From the cell containing the given text, extract its center point as (x, y) coordinate. 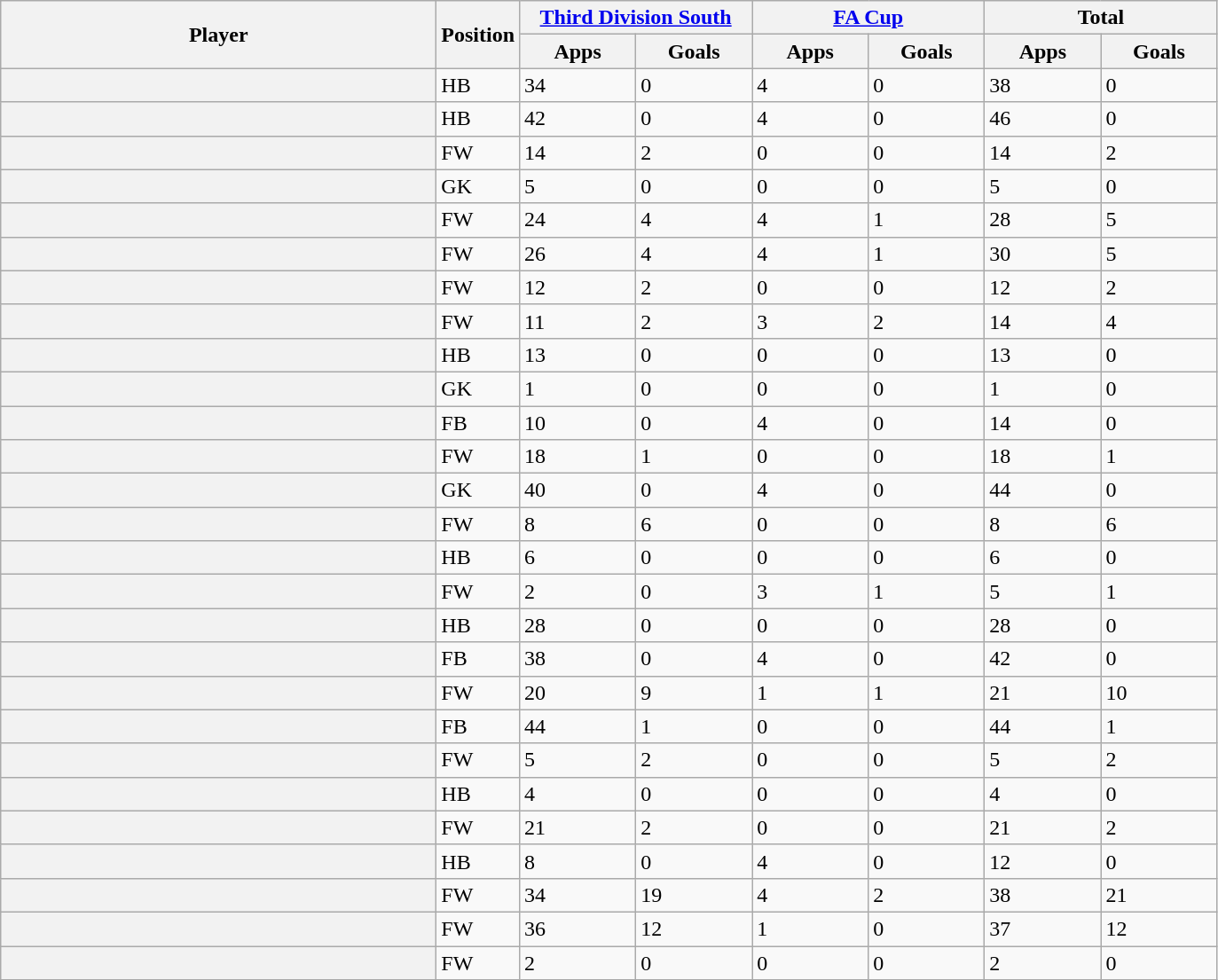
36 (578, 929)
FA Cup (868, 18)
Total (1101, 18)
46 (1043, 119)
11 (578, 321)
37 (1043, 929)
24 (578, 220)
19 (694, 895)
Player (218, 35)
Position (478, 35)
20 (578, 693)
30 (1043, 254)
40 (578, 490)
9 (694, 693)
Third Division South (636, 18)
26 (578, 254)
